Find where the given text appears and provide that cell's center as [X, Y] coordinate. 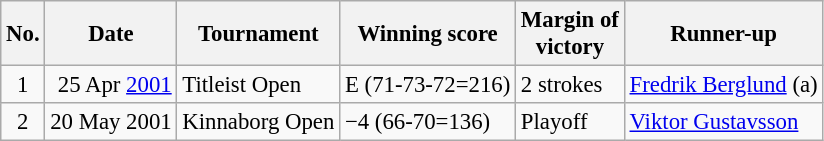
Viktor Gustavsson [724, 122]
Titleist Open [258, 85]
Margin ofvictory [570, 34]
Playoff [570, 122]
No. [23, 34]
Kinnaborg Open [258, 122]
Tournament [258, 34]
2 [23, 122]
Runner-up [724, 34]
E (71-73-72=216) [428, 85]
Date [111, 34]
2 strokes [570, 85]
Fredrik Berglund (a) [724, 85]
25 Apr 2001 [111, 85]
20 May 2001 [111, 122]
Winning score [428, 34]
1 [23, 85]
−4 (66-70=136) [428, 122]
